Provide the (x, y) coordinate of the cell's center where the given text is located.  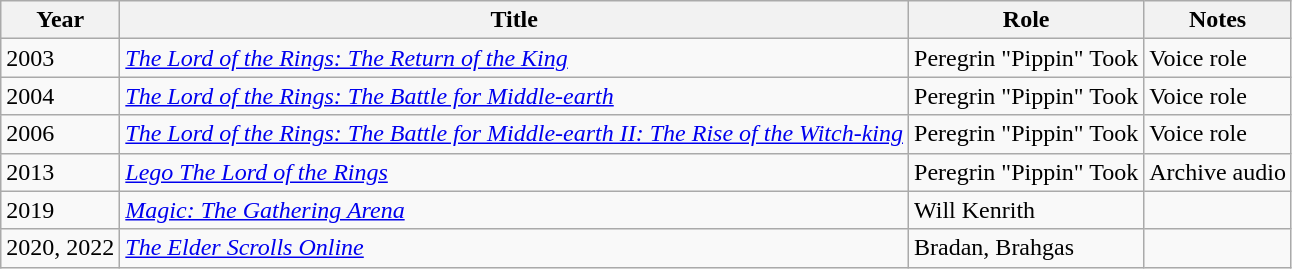
2004 (60, 96)
Archive audio (1218, 172)
The Lord of the Rings: The Return of the King (514, 58)
Year (60, 20)
Lego The Lord of the Rings (514, 172)
Role (1026, 20)
The Lord of the Rings: The Battle for Middle-earth II: The Rise of the Witch-king (514, 134)
The Elder Scrolls Online (514, 248)
Bradan, Brahgas (1026, 248)
2006 (60, 134)
2003 (60, 58)
Title (514, 20)
2013 (60, 172)
Will Kenrith (1026, 210)
2019 (60, 210)
Notes (1218, 20)
2020, 2022 (60, 248)
Magic: The Gathering Arena (514, 210)
The Lord of the Rings: The Battle for Middle-earth (514, 96)
